Return the [x, y] coordinate for the center point of the cell that contains the specified text.  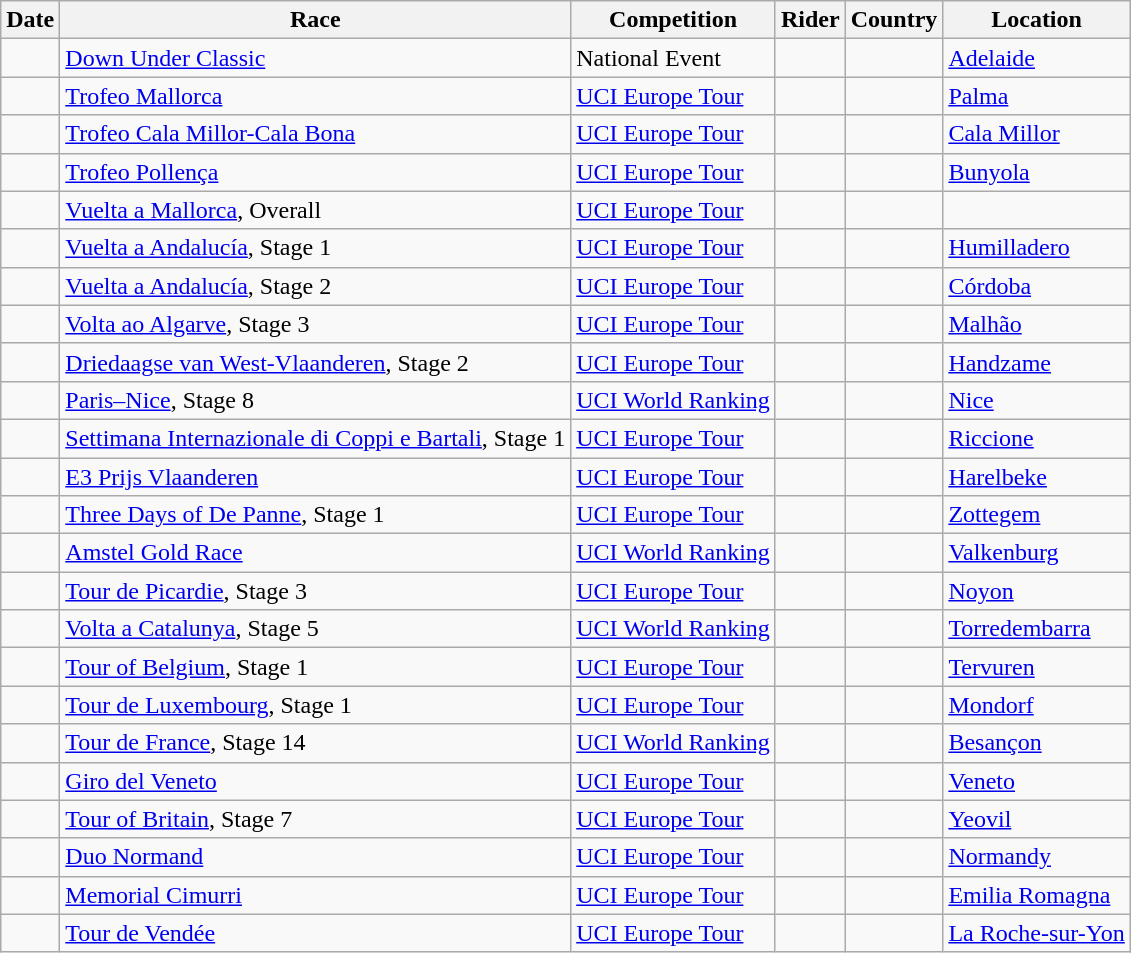
Amstel Gold Race [316, 553]
Tour de Vendée [316, 933]
Malhão [1036, 324]
Veneto [1036, 781]
Duo Normand [316, 857]
Volta a Catalunya, Stage 5 [316, 629]
National Event [674, 58]
Besançon [1036, 743]
Giro del Veneto [316, 781]
Handzame [1036, 362]
Normandy [1036, 857]
Torredembarra [1036, 629]
Volta ao Algarve, Stage 3 [316, 324]
Location [1036, 20]
Tour of Britain, Stage 7 [316, 819]
Riccione [1036, 438]
La Roche-sur-Yon [1036, 933]
Tour de Luxembourg, Stage 1 [316, 705]
Harelbeke [1036, 477]
Competition [674, 20]
Trofeo Pollença [316, 172]
Trofeo Cala Millor-Cala Bona [316, 134]
Down Under Classic [316, 58]
Emilia Romagna [1036, 895]
Date [30, 20]
Tour de France, Stage 14 [316, 743]
Three Days of De Panne, Stage 1 [316, 515]
Vuelta a Andalucía, Stage 2 [316, 286]
Memorial Cimurri [316, 895]
Bunyola [1036, 172]
Vuelta a Mallorca, Overall [316, 210]
Cala Millor [1036, 134]
Córdoba [1036, 286]
Paris–Nice, Stage 8 [316, 400]
Tour de Picardie, Stage 3 [316, 591]
Country [894, 20]
Vuelta a Andalucía, Stage 1 [316, 248]
Driedaagse van West-Vlaanderen, Stage 2 [316, 362]
Zottegem [1036, 515]
Rider [810, 20]
Tervuren [1036, 667]
Yeovil [1036, 819]
Palma [1036, 96]
Adelaide [1036, 58]
Settimana Internazionale di Coppi e Bartali, Stage 1 [316, 438]
Nice [1036, 400]
Noyon [1036, 591]
Humilladero [1036, 248]
Trofeo Mallorca [316, 96]
Valkenburg [1036, 553]
Race [316, 20]
Mondorf [1036, 705]
Tour of Belgium, Stage 1 [316, 667]
E3 Prijs Vlaanderen [316, 477]
